Return (X, Y) of the center of cell containing provided text 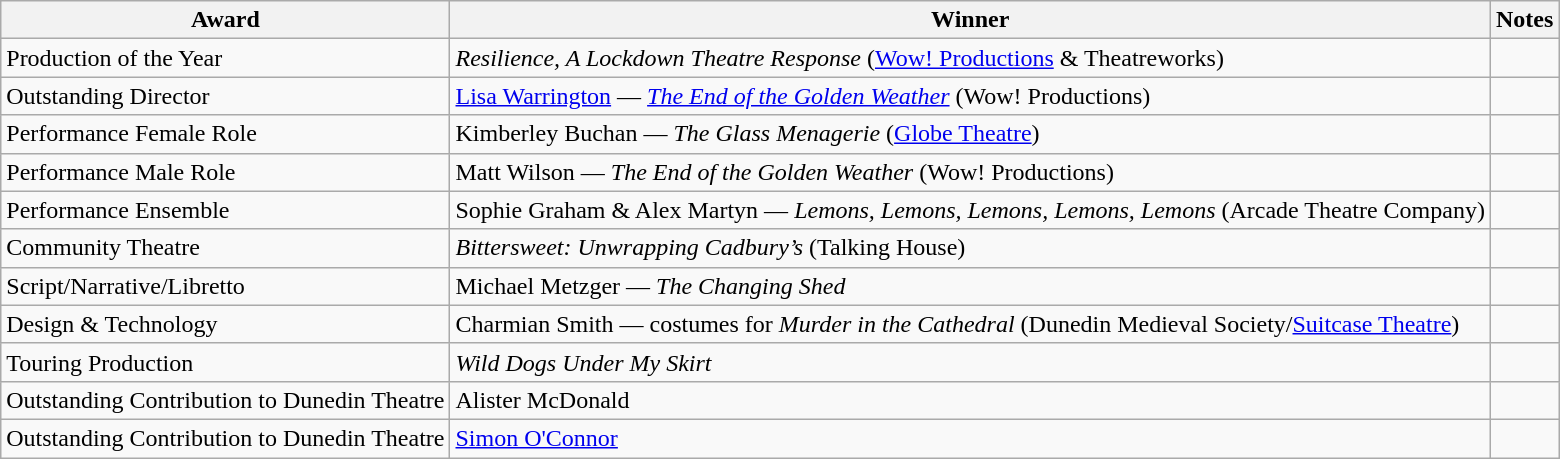
Bittersweet: Unwrapping Cadbury’s (Talking House) (970, 248)
Performance Ensemble (226, 210)
Performance Male Role (226, 172)
Kimberley Buchan — The Glass Menagerie (Globe Theatre) (970, 134)
Simon O'Connor (970, 438)
Matt Wilson — The End of the Golden Weather (Wow! Productions) (970, 172)
Lisa Warrington — The End of the Golden Weather (Wow! Productions) (970, 96)
Resilience, A Lockdown Theatre Response (Wow! Productions & Theatreworks) (970, 58)
Notes (1524, 20)
Performance Female Role (226, 134)
Sophie Graham & Alex Martyn — Lemons, Lemons, Lemons, Lemons, Lemons (Arcade Theatre Company) (970, 210)
Winner (970, 20)
Production of the Year (226, 58)
Script/Narrative/Libretto (226, 286)
Michael Metzger — The Changing Shed (970, 286)
Charmian Smith — costumes for Murder in the Cathedral (Dunedin Medieval Society/Suitcase Theatre) (970, 324)
Touring Production (226, 362)
Community Theatre (226, 248)
Alister McDonald (970, 400)
Award (226, 20)
Design & Technology (226, 324)
Outstanding Director (226, 96)
Wild Dogs Under My Skirt (970, 362)
